From the cell containing the given text, extract its center point as (x, y) coordinate. 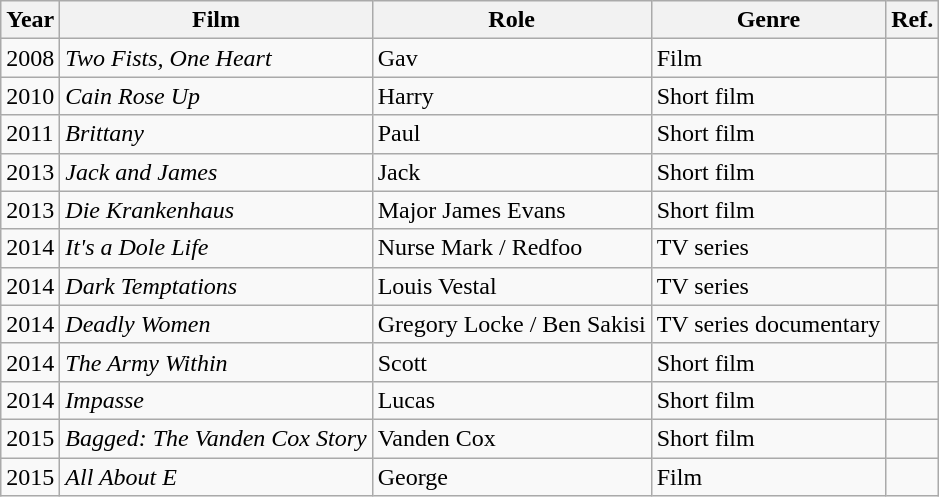
Die Krankenhaus (216, 210)
2008 (30, 58)
Scott (512, 362)
Gav (512, 58)
Year (30, 20)
Ref. (912, 20)
2010 (30, 96)
Vanden Cox (512, 438)
George (512, 477)
Major James Evans (512, 210)
Cain Rose Up (216, 96)
Harry (512, 96)
Dark Temptations (216, 286)
2011 (30, 134)
Role (512, 20)
Lucas (512, 400)
Bagged: The Vanden Cox Story (216, 438)
Impasse (216, 400)
Nurse Mark / Redfoo (512, 248)
Louis Vestal (512, 286)
Deadly Women (216, 324)
It's a Dole Life (216, 248)
TV series documentary (768, 324)
Brittany (216, 134)
Two Fists, One Heart (216, 58)
Gregory Locke / Ben Sakisi (512, 324)
All About E (216, 477)
Jack and James (216, 172)
Paul (512, 134)
Jack (512, 172)
The Army Within (216, 362)
Genre (768, 20)
